Extract the (X, Y) coordinate from the center of the cell holding the provided text.  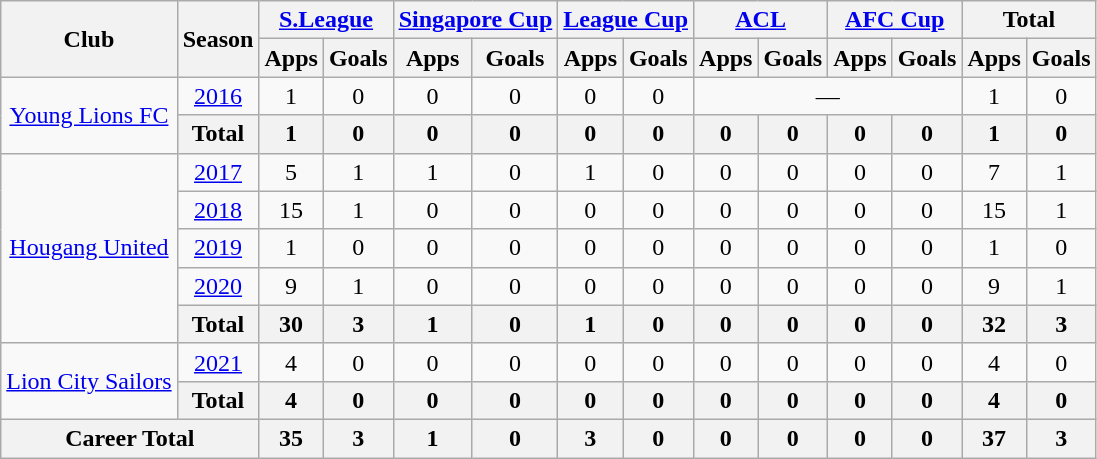
Hougang United (89, 248)
37 (994, 438)
2021 (218, 362)
7 (994, 172)
ACL (761, 20)
Career Total (130, 438)
32 (994, 324)
League Cup (626, 20)
Young Lions FC (89, 115)
Singapore Cup (476, 20)
2017 (218, 172)
2018 (218, 210)
2019 (218, 248)
AFC Cup (895, 20)
5 (291, 172)
S.League (326, 20)
30 (291, 324)
Lion City Sailors (89, 381)
— (828, 96)
2020 (218, 286)
35 (291, 438)
2016 (218, 96)
Club (89, 39)
Season (218, 39)
